Return the [x, y] coordinate for the center point of the cell that contains the specified text.  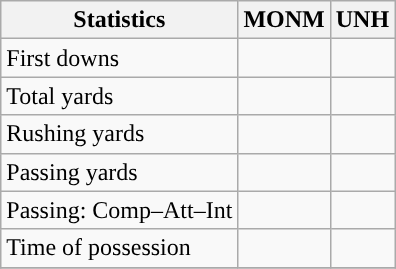
First downs [120, 58]
Time of possession [120, 248]
Statistics [120, 20]
UNH [362, 20]
Passing yards [120, 172]
MONM [284, 20]
Rushing yards [120, 134]
Total yards [120, 96]
Passing: Comp–Att–Int [120, 210]
